Extract the [X, Y] coordinate from the center of the cell holding the provided text.  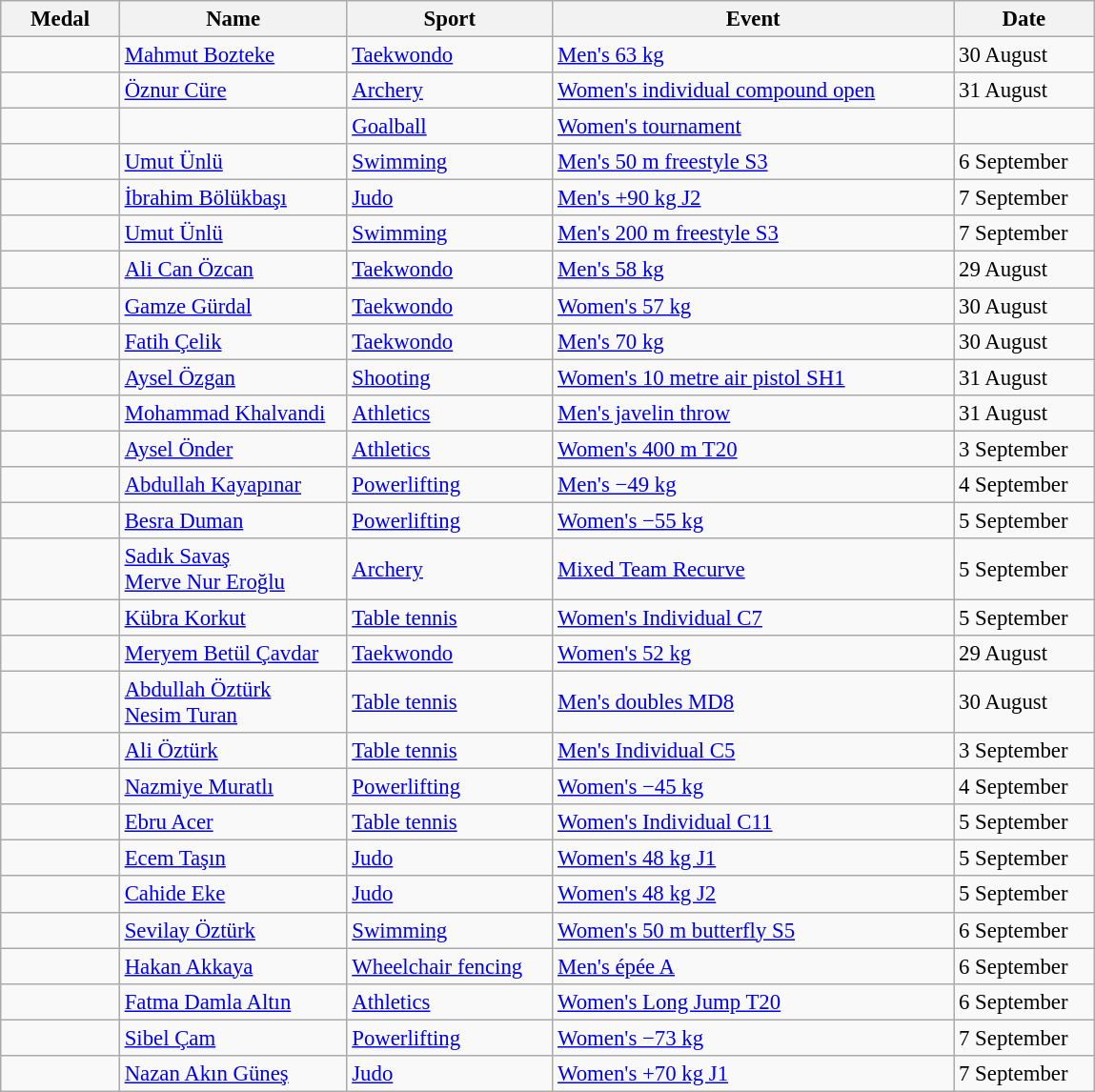
Men's javelin throw [753, 413]
Ali Can Özcan [233, 270]
Aysel Önder [233, 449]
Women's −73 kg [753, 1038]
Women's −55 kg [753, 520]
Date [1024, 19]
Kübra Korkut [233, 617]
Women's 48 kg J1 [753, 859]
Mixed Team Recurve [753, 570]
Men's Individual C5 [753, 751]
Women's tournament [753, 127]
Women's 400 m T20 [753, 449]
Women's 57 kg [753, 306]
Öznur Cüre [233, 91]
Mohammad Khalvandi [233, 413]
Women's 50 m butterfly S5 [753, 930]
İbrahim Bölükbaşı [233, 198]
Men's 70 kg [753, 341]
Wheelchair fencing [450, 966]
Women's individual compound open [753, 91]
Men's doubles MD8 [753, 703]
Men's 63 kg [753, 55]
Men's −49 kg [753, 485]
Nazan Akın Güneş [233, 1074]
Mahmut Bozteke [233, 55]
Ecem Taşın [233, 859]
Men's épée A [753, 966]
Goalball [450, 127]
Men's 200 m freestyle S3 [753, 233]
Men's 58 kg [753, 270]
Hakan Akkaya [233, 966]
Men's 50 m freestyle S3 [753, 162]
Women's Long Jump T20 [753, 1001]
Cahide Eke [233, 895]
Women's −45 kg [753, 787]
Sibel Çam [233, 1038]
Nazmiye Muratlı [233, 787]
Besra Duman [233, 520]
Abdullah Kayapınar [233, 485]
Women's Individual C7 [753, 617]
Fatih Çelik [233, 341]
Women's 10 metre air pistol SH1 [753, 377]
Gamze Gürdal [233, 306]
Women's Individual C11 [753, 822]
Medal [61, 19]
Ali Öztürk [233, 751]
Women's 52 kg [753, 654]
Sport [450, 19]
Event [753, 19]
Name [233, 19]
Women's 48 kg J2 [753, 895]
Men's +90 kg J2 [753, 198]
Meryem Betül Çavdar [233, 654]
Women's +70 kg J1 [753, 1074]
Sadık SavaşMerve Nur Eroğlu [233, 570]
Shooting [450, 377]
Sevilay Öztürk [233, 930]
Aysel Özgan [233, 377]
Ebru Acer [233, 822]
Abdullah ÖztürkNesim Turan [233, 703]
Fatma Damla Altın [233, 1001]
